Pinpoint the cell where the given text exists, returning its [X, Y] midpoint coordinate. 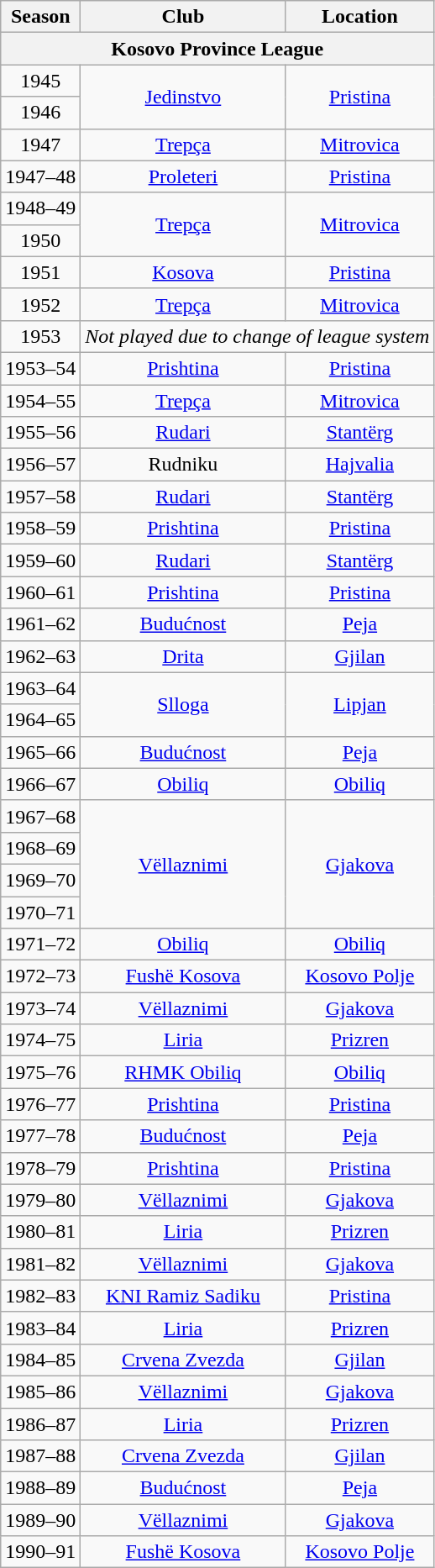
1948–49 [40, 208]
1986–87 [40, 1424]
1980–81 [40, 1232]
1984–85 [40, 1360]
1946 [40, 113]
1959–60 [40, 560]
1982–83 [40, 1296]
1968–69 [40, 848]
Jedinstvo [183, 97]
1990–91 [40, 1552]
1962–63 [40, 656]
1972–73 [40, 976]
Kosova [183, 272]
1985–86 [40, 1392]
1973–74 [40, 1008]
1947–48 [40, 176]
1970–71 [40, 912]
1978–79 [40, 1168]
1945 [40, 81]
1987–88 [40, 1456]
1953–54 [40, 368]
1955–56 [40, 433]
1988–89 [40, 1488]
1954–55 [40, 401]
Location [359, 17]
RHMK Obiliq [183, 1072]
1989–90 [40, 1520]
Rudniku [183, 465]
Proleteri [183, 176]
Drita [183, 656]
1977–78 [40, 1136]
1969–70 [40, 880]
1983–84 [40, 1328]
1971–72 [40, 944]
1979–80 [40, 1200]
1976–77 [40, 1104]
1958–59 [40, 529]
1960–61 [40, 592]
Lipjan [359, 704]
1947 [40, 145]
KNI Ramiz Sadiku [183, 1296]
1956–57 [40, 465]
Club [183, 17]
1965–66 [40, 752]
Hajvalia [359, 465]
Slloga [183, 704]
1952 [40, 304]
1961–62 [40, 624]
Kosovo Province League [217, 49]
1981–82 [40, 1264]
1963–64 [40, 688]
1967–68 [40, 816]
Not played due to change of league system [257, 336]
1975–76 [40, 1072]
Season [40, 17]
1966–67 [40, 784]
1950 [40, 240]
1957–58 [40, 497]
1964–65 [40, 720]
1953 [40, 336]
1951 [40, 272]
1974–75 [40, 1040]
